Return (X, Y) of the center of cell containing provided text 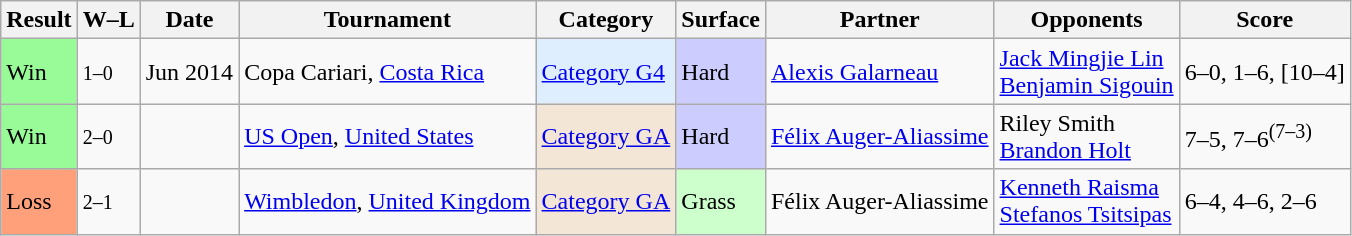
6–0, 1–6, [10–4] (1264, 72)
Category (606, 20)
Grass (721, 202)
Wimbledon, United Kingdom (388, 202)
Surface (721, 20)
Loss (39, 202)
Score (1264, 20)
Category G4 (606, 72)
Tournament (388, 20)
2–1 (108, 202)
Jun 2014 (189, 72)
Copa Cariari, Costa Rica (388, 72)
6–4, 4–6, 2–6 (1264, 202)
Partner (880, 20)
2–0 (108, 136)
7–5, 7–6(7–3) (1264, 136)
Date (189, 20)
1–0 (108, 72)
Jack Mingjie Lin Benjamin Sigouin (1086, 72)
Opponents (1086, 20)
Kenneth Raisma Stefanos Tsitsipas (1086, 202)
Riley Smith Brandon Holt (1086, 136)
Alexis Galarneau (880, 72)
US Open, United States (388, 136)
W–L (108, 20)
Result (39, 20)
